Search for the cell housing the specified text and yield its [x, y] center coordinate. 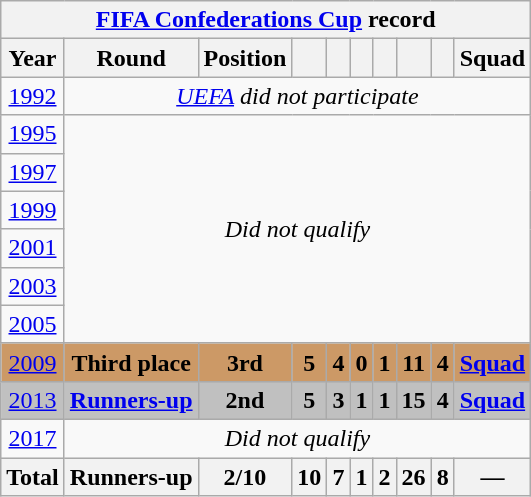
2/10 [245, 477]
3 [338, 400]
3rd [245, 362]
2003 [33, 286]
26 [414, 477]
2013 [33, 400]
Third place [131, 362]
Year [33, 58]
2 [384, 477]
Round [131, 58]
2005 [33, 324]
2009 [33, 362]
11 [414, 362]
2017 [33, 438]
Position [245, 58]
1992 [33, 96]
2nd [245, 400]
1997 [33, 172]
0 [362, 362]
8 [442, 477]
15 [414, 400]
1995 [33, 134]
Total [33, 477]
10 [310, 477]
2001 [33, 248]
FIFA Confederations Cup record [266, 20]
UEFA did not participate [297, 96]
1999 [33, 210]
— [492, 477]
7 [338, 477]
